Return the [X, Y] coordinate for the center point of the cell that contains the specified text.  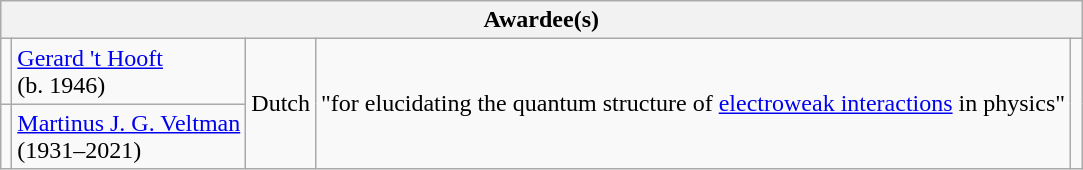
Awardee(s) [542, 20]
"for elucidating the quantum structure of electroweak interactions in physics" [692, 104]
Martinus J. G. Veltman(1931–2021) [129, 136]
Gerard 't Hooft(b. 1946) [129, 72]
Dutch [281, 104]
